Capture the cell that displays the provided text and extract its [x, y] central coordinate. 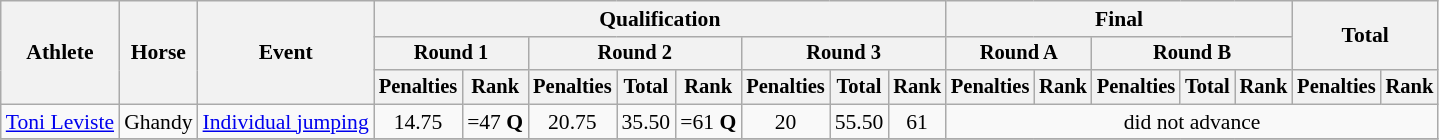
20 [785, 122]
Round 3 [844, 54]
Final [1119, 19]
Round 2 [634, 54]
Toni Leviste [60, 122]
55.50 [860, 122]
Round 1 [451, 54]
Ghandy [158, 122]
14.75 [418, 122]
Round A [1019, 54]
=61 Q [708, 122]
did not advance [1192, 122]
Round B [1192, 54]
Athlete [60, 52]
35.50 [646, 122]
Individual jumping [286, 122]
Horse [158, 52]
20.75 [572, 122]
Qualification [660, 19]
Event [286, 52]
61 [917, 122]
=47 Q [495, 122]
